Capture the cell that displays the provided text and extract its (x, y) central coordinate. 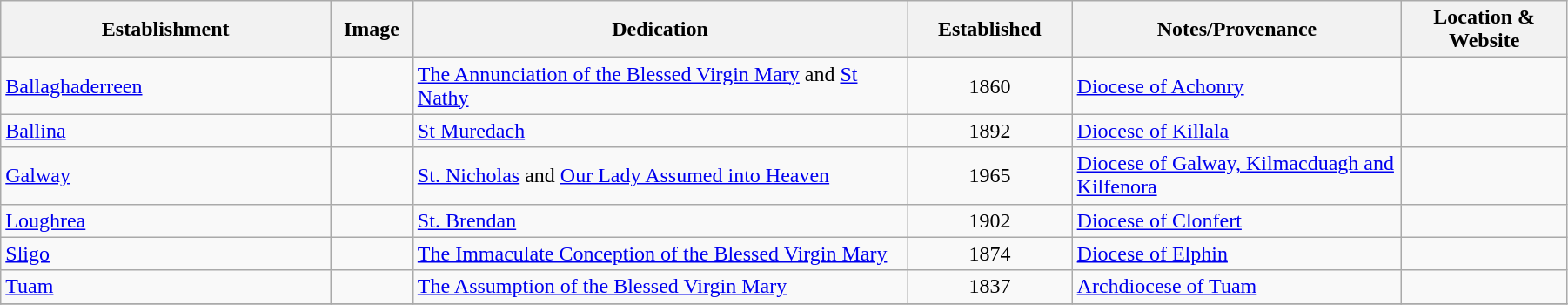
1965 (990, 176)
St. Brendan (660, 220)
The Assumption of the Blessed Virgin Mary (660, 287)
Establishment (165, 30)
Ballaghaderreen (165, 85)
Tuam (165, 287)
Archdiocese of Tuam (1237, 287)
Notes/Provenance (1237, 30)
Diocese of Killala (1237, 131)
The Immaculate Conception of the Blessed Virgin Mary (660, 254)
St. Nicholas and Our Lady Assumed into Heaven (660, 176)
Galway (165, 176)
Loughrea (165, 220)
Image (372, 30)
Dedication (660, 30)
Location & Website (1484, 30)
1874 (990, 254)
Ballina (165, 131)
1860 (990, 85)
The Annunciation of the Blessed Virgin Mary and St Nathy (660, 85)
1902 (990, 220)
Sligo (165, 254)
Diocese of Elphin (1237, 254)
Diocese of Achonry (1237, 85)
St Muredach (660, 131)
Diocese of Clonfert (1237, 220)
1837 (990, 287)
1892 (990, 131)
Established (990, 30)
Diocese of Galway, Kilmacduagh and Kilfenora (1237, 176)
